Extract the [X, Y] coordinate from the center of the cell holding the provided text.  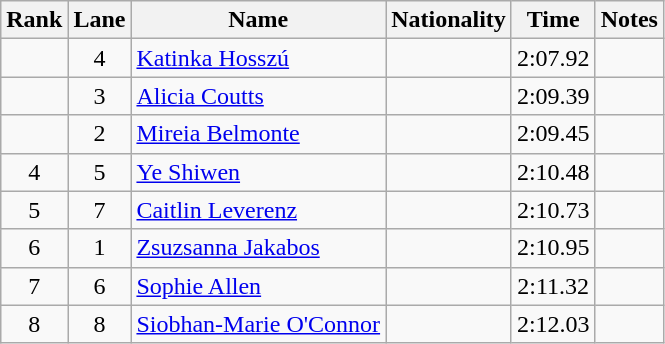
Ye Shiwen [258, 172]
2 [100, 134]
3 [100, 96]
Time [553, 20]
2:10.95 [553, 248]
Siobhan-Marie O'Connor [258, 324]
2:10.73 [553, 210]
2:09.45 [553, 134]
2:11.32 [553, 286]
2:10.48 [553, 172]
1 [100, 248]
Lane [100, 20]
2:12.03 [553, 324]
Notes [629, 20]
Katinka Hosszú [258, 58]
2:09.39 [553, 96]
Name [258, 20]
Rank [34, 20]
Mireia Belmonte [258, 134]
Alicia Coutts [258, 96]
Nationality [449, 20]
Sophie Allen [258, 286]
2:07.92 [553, 58]
Zsuzsanna Jakabos [258, 248]
Caitlin Leverenz [258, 210]
